Capture the cell that displays the provided text and extract its [x, y] central coordinate. 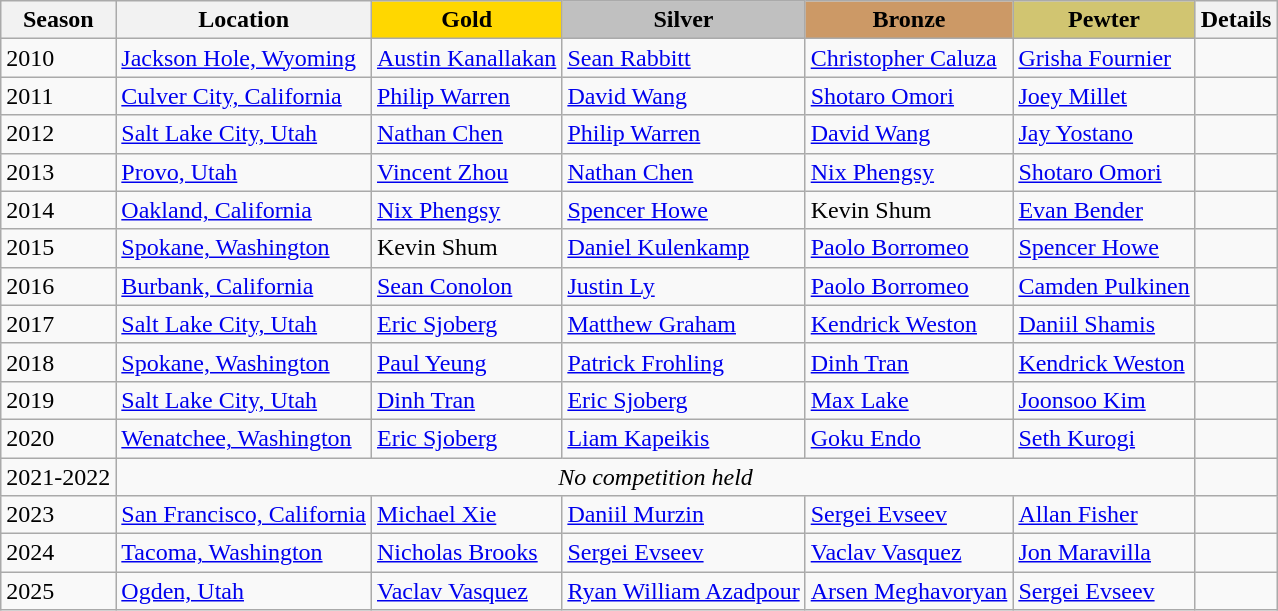
Ogden, Utah [244, 591]
Daniil Shamis [1104, 324]
San Francisco, California [244, 515]
2025 [58, 591]
Justin Ly [684, 286]
Evan Bender [1104, 210]
Matthew Graham [684, 324]
Daniel Kulenkamp [684, 248]
Bronze [909, 20]
2019 [58, 400]
2024 [58, 553]
2020 [58, 438]
Ryan William Azadpour [684, 591]
Arsen Meghavoryan [909, 591]
Austin Kanallakan [466, 58]
Patrick Frohling [684, 362]
2015 [58, 248]
Joonsoo Kim [1104, 400]
Gold [466, 20]
Daniil Murzin [684, 515]
Allan Fisher [1104, 515]
2010 [58, 58]
Silver [684, 20]
2012 [58, 134]
Seth Kurogi [1104, 438]
Paul Yeung [466, 362]
Grisha Fournier [1104, 58]
Vincent Zhou [466, 172]
Burbank, California [244, 286]
2018 [58, 362]
Jay Yostano [1104, 134]
2013 [58, 172]
Max Lake [909, 400]
2023 [58, 515]
Oakland, California [244, 210]
2014 [58, 210]
Provo, Utah [244, 172]
Nicholas Brooks [466, 553]
Liam Kapeikis [684, 438]
Jackson Hole, Wyoming [244, 58]
Details [1236, 20]
Sean Rabbitt [684, 58]
Tacoma, Washington [244, 553]
2017 [58, 324]
Location [244, 20]
Jon Maravilla [1104, 553]
Sean Conolon [466, 286]
Christopher Caluza [909, 58]
Camden Pulkinen [1104, 286]
2011 [58, 96]
Season [58, 20]
Joey Millet [1104, 96]
Culver City, California [244, 96]
Pewter [1104, 20]
Wenatchee, Washington [244, 438]
Michael Xie [466, 515]
2021-2022 [58, 477]
2016 [58, 286]
Goku Endo [909, 438]
No competition held [656, 477]
